From the cell containing the given text, extract its center point as [x, y] coordinate. 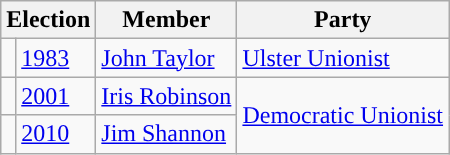
Party [343, 20]
2010 [56, 134]
Democratic Unionist [343, 115]
Jim Shannon [166, 134]
1983 [56, 58]
Iris Robinson [166, 96]
Election [48, 20]
John Taylor [166, 58]
Ulster Unionist [343, 58]
Member [166, 20]
2001 [56, 96]
